Return (X, Y) of the center of cell containing provided text 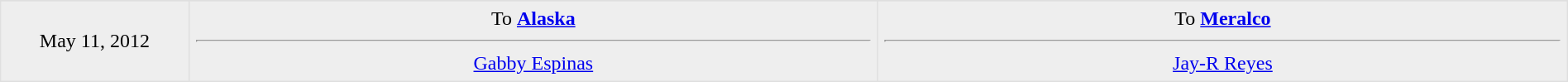
To AlaskaGabby Espinas (533, 41)
To MeralcoJay-R Reyes (1223, 41)
May 11, 2012 (94, 41)
